Pinpoint the cell where the given text exists, returning its (x, y) midpoint coordinate. 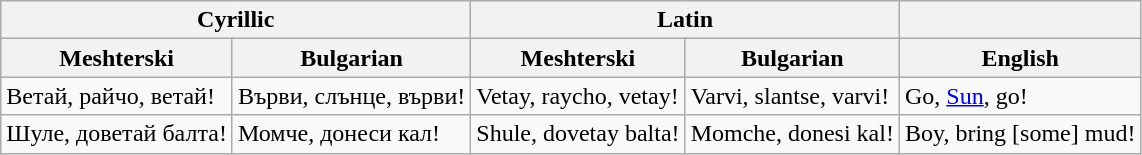
Върви, слънце, върви! (351, 96)
English (1020, 58)
Vetay, raycho, vetay! (578, 96)
Varvi, slantse, varvi! (792, 96)
Go, Sun, go! (1020, 96)
Boy, bring [some] mud! (1020, 134)
Latin (686, 20)
Cyrillic (236, 20)
Шуле, доветай балта! (117, 134)
Shule, dovetay balta! (578, 134)
Ветай, райчо, ветай! (117, 96)
Momche, donesi kal! (792, 134)
Момче, донеси кал! (351, 134)
